Determine the [X, Y] coordinate at the center of the cell enclosing the given text.  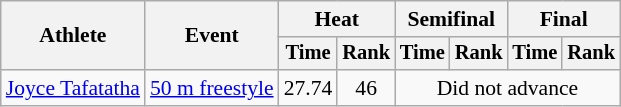
46 [366, 88]
Heat [337, 19]
Event [212, 36]
Joyce Tafatatha [73, 88]
Final [563, 19]
Athlete [73, 36]
50 m freestyle [212, 88]
Semifinal [451, 19]
Did not advance [508, 88]
27.74 [308, 88]
